From the cell containing the given text, extract its center point as [x, y] coordinate. 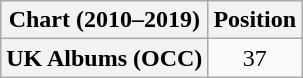
37 [255, 58]
UK Albums (OCC) [104, 58]
Chart (2010–2019) [104, 20]
Position [255, 20]
